Return (X, Y) of the center of cell containing provided text 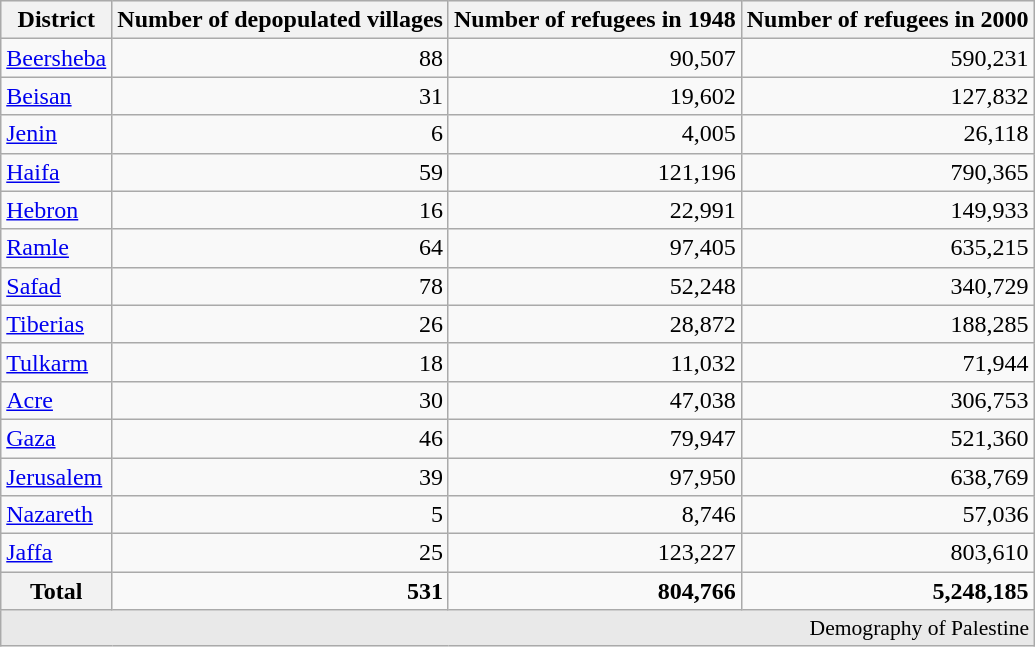
79,947 (594, 438)
149,933 (888, 210)
804,766 (594, 591)
127,832 (888, 96)
Acre (56, 400)
25 (280, 553)
78 (280, 286)
306,753 (888, 400)
Hebron (56, 210)
97,950 (594, 477)
46 (280, 438)
47,038 (594, 400)
4,005 (594, 134)
Jaffa (56, 553)
26,118 (888, 134)
Nazareth (56, 515)
64 (280, 248)
635,215 (888, 248)
Beisan (56, 96)
Number of refugees in 2000 (888, 20)
18 (280, 362)
121,196 (594, 172)
Demography of Palestine (518, 628)
52,248 (594, 286)
Tiberias (56, 324)
Tulkarm (56, 362)
Beersheba (56, 58)
11,032 (594, 362)
6 (280, 134)
123,227 (594, 553)
638,769 (888, 477)
5 (280, 515)
57,036 (888, 515)
Safad (56, 286)
22,991 (594, 210)
31 (280, 96)
39 (280, 477)
Number of refugees in 1948 (594, 20)
803,610 (888, 553)
59 (280, 172)
Number of depopulated villages (280, 20)
30 (280, 400)
District (56, 20)
531 (280, 591)
Jenin (56, 134)
Jerusalem (56, 477)
Ramle (56, 248)
16 (280, 210)
90,507 (594, 58)
19,602 (594, 96)
188,285 (888, 324)
521,360 (888, 438)
790,365 (888, 172)
Total (56, 591)
5,248,185 (888, 591)
8,746 (594, 515)
88 (280, 58)
Haifa (56, 172)
Gaza (56, 438)
71,944 (888, 362)
97,405 (594, 248)
26 (280, 324)
340,729 (888, 286)
28,872 (594, 324)
590,231 (888, 58)
